Scan for the cell matching the given text and deliver its (x, y) coordinate at center. 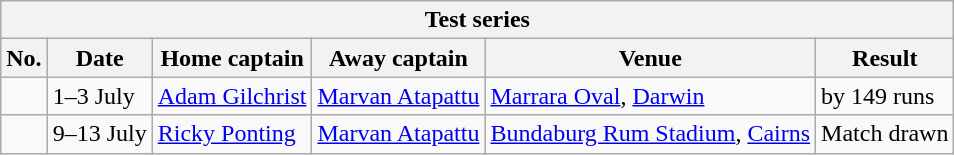
1–3 July (100, 96)
Date (100, 58)
Ricky Ponting (232, 134)
Adam Gilchrist (232, 96)
9–13 July (100, 134)
Away captain (398, 58)
Marrara Oval, Darwin (650, 96)
Venue (650, 58)
by 149 runs (885, 96)
Test series (478, 20)
No. (24, 58)
Home captain (232, 58)
Bundaburg Rum Stadium, Cairns (650, 134)
Match drawn (885, 134)
Result (885, 58)
